Provide the (X, Y) coordinate of the cell's center where the given text is located.  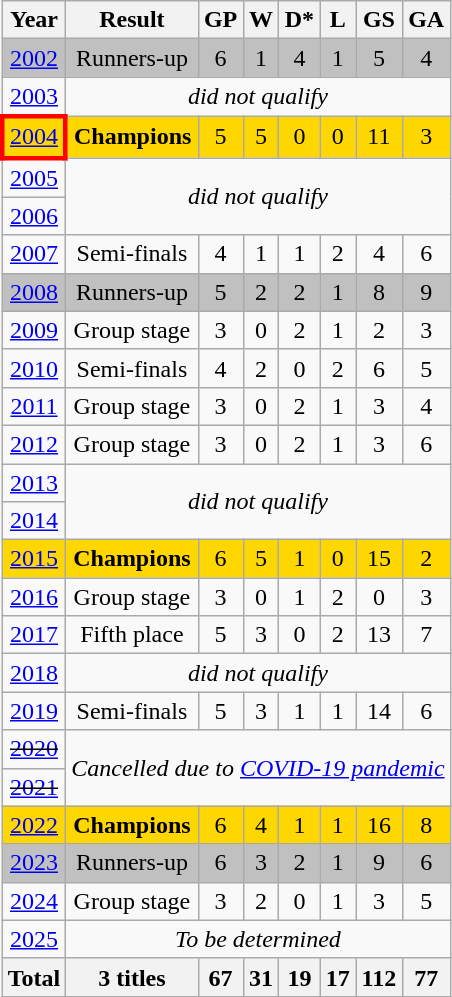
2025 (34, 939)
15 (380, 559)
16 (380, 825)
19 (300, 977)
W (261, 20)
2005 (34, 178)
7 (426, 635)
2021 (34, 787)
2015 (34, 559)
2013 (34, 483)
2014 (34, 521)
2016 (34, 597)
Total (34, 977)
L (338, 20)
Year (34, 20)
31 (261, 977)
Cancelled due to COVID-19 pandemic (258, 768)
2010 (34, 368)
2004 (34, 136)
2023 (34, 863)
2002 (34, 58)
2008 (34, 292)
2024 (34, 901)
14 (380, 711)
77 (426, 977)
GP (220, 20)
To be determined (258, 939)
2003 (34, 97)
11 (380, 136)
2007 (34, 254)
2020 (34, 749)
GA (426, 20)
17 (338, 977)
3 titles (132, 977)
2011 (34, 406)
67 (220, 977)
2009 (34, 330)
2006 (34, 216)
2018 (34, 673)
Result (132, 20)
D* (300, 20)
13 (380, 635)
2017 (34, 635)
2019 (34, 711)
2022 (34, 825)
Fifth place (132, 635)
GS (380, 20)
112 (380, 977)
2012 (34, 444)
